Find where the given text appears and provide that cell's center as [x, y] coordinate. 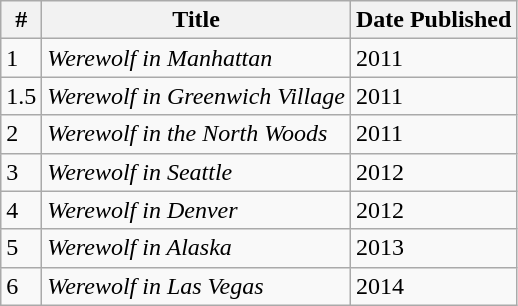
Werewolf in the North Woods [196, 134]
2 [22, 134]
4 [22, 210]
3 [22, 172]
# [22, 20]
Werewolf in Alaska [196, 248]
5 [22, 248]
2014 [433, 286]
Werewolf in Las Vegas [196, 286]
Date Published [433, 20]
Title [196, 20]
6 [22, 286]
Werewolf in Seattle [196, 172]
Werewolf in Manhattan [196, 58]
Werewolf in Denver [196, 210]
Werewolf in Greenwich Village [196, 96]
2013 [433, 248]
1.5 [22, 96]
1 [22, 58]
